Find where the given text appears and provide that cell's center as [X, Y] coordinate. 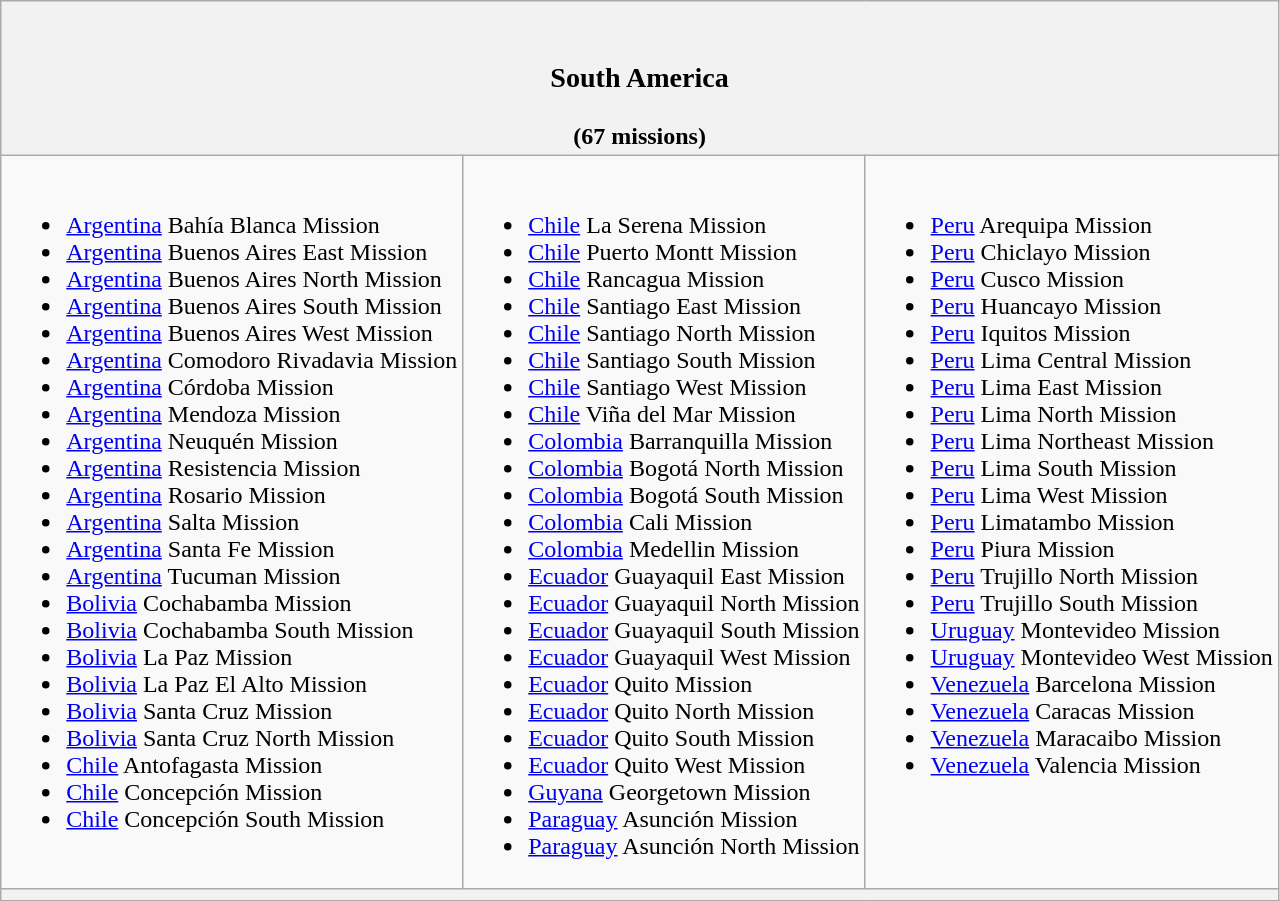
South America(67 missions) [640, 78]
